Extract the [x, y] coordinate from the center of the cell holding the provided text.  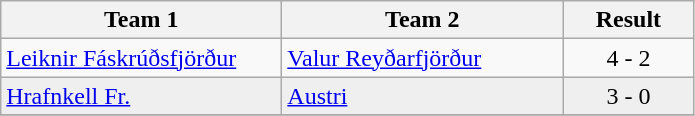
3 - 0 [628, 96]
Result [628, 20]
Team 2 [422, 20]
Leiknir Fáskrúðsfjörður [142, 58]
Valur Reyðarfjörður [422, 58]
4 - 2 [628, 58]
Austri [422, 96]
Hrafnkell Fr. [142, 96]
Team 1 [142, 20]
